Provide the (X, Y) coordinate of the cell's center where the given text is located.  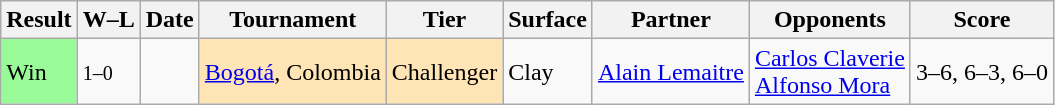
Partner (670, 20)
3–6, 6–3, 6–0 (982, 72)
Carlos Claverie Alfonso Mora (830, 72)
Opponents (830, 20)
Result (39, 20)
Tournament (292, 20)
Surface (548, 20)
Challenger (444, 72)
Date (170, 20)
1–0 (108, 72)
Tier (444, 20)
W–L (108, 20)
Bogotá, Colombia (292, 72)
Win (39, 72)
Score (982, 20)
Clay (548, 72)
Alain Lemaitre (670, 72)
